Provide the [x, y] coordinate of the cell's center where the given text is located.  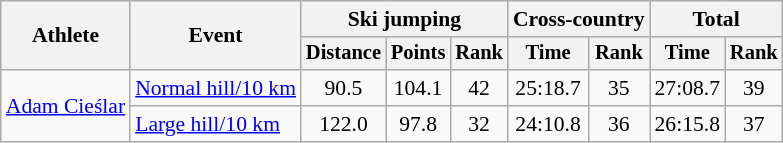
122.0 [344, 124]
Athlete [66, 36]
90.5 [344, 88]
Normal hill/10 km [216, 88]
Total [716, 19]
Adam Cieślar [66, 106]
35 [618, 88]
Points [418, 54]
39 [754, 88]
25:18.7 [548, 88]
42 [479, 88]
Large hill/10 km [216, 124]
104.1 [418, 88]
Distance [344, 54]
Event [216, 36]
Ski jumping [404, 19]
27:08.7 [688, 88]
Cross-country [579, 19]
97.8 [418, 124]
24:10.8 [548, 124]
37 [754, 124]
36 [618, 124]
26:15.8 [688, 124]
32 [479, 124]
